Extract the [X, Y] coordinate from the center of the cell holding the provided text.  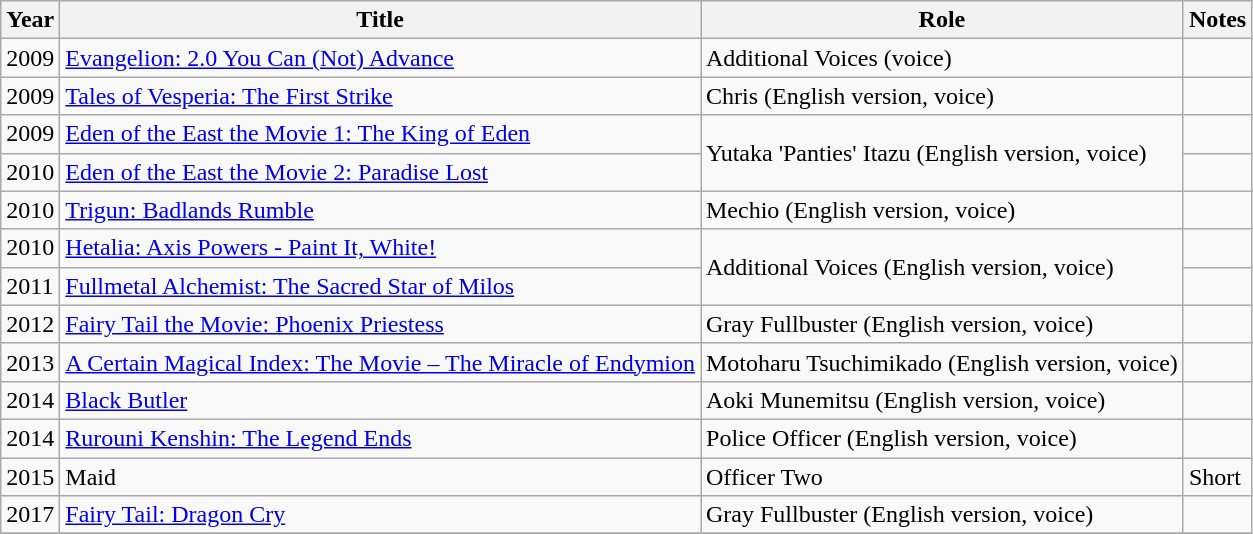
Yutaka 'Panties' Itazu (English version, voice) [942, 153]
Police Officer (English version, voice) [942, 438]
Role [942, 20]
Short [1217, 477]
Aoki Munemitsu (English version, voice) [942, 400]
Officer Two [942, 477]
Title [380, 20]
Eden of the East the Movie 1: The King of Eden [380, 134]
A Certain Magical Index: The Movie – The Miracle of Endymion [380, 362]
Year [30, 20]
Rurouni Kenshin: The Legend Ends [380, 438]
Trigun: Badlands Rumble [380, 210]
Hetalia: Axis Powers - Paint It, White! [380, 248]
Fairy Tail the Movie: Phoenix Priestess [380, 324]
Mechio (English version, voice) [942, 210]
Additional Voices (English version, voice) [942, 267]
Black Butler [380, 400]
Tales of Vesperia: The First Strike [380, 96]
Fairy Tail: Dragon Cry [380, 515]
2011 [30, 286]
Chris (English version, voice) [942, 96]
2013 [30, 362]
Eden of the East the Movie 2: Paradise Lost [380, 172]
2017 [30, 515]
2012 [30, 324]
Motoharu Tsuchimikado (English version, voice) [942, 362]
Maid [380, 477]
Additional Voices (voice) [942, 58]
Notes [1217, 20]
Evangelion: 2.0 You Can (Not) Advance [380, 58]
2015 [30, 477]
Fullmetal Alchemist: The Sacred Star of Milos [380, 286]
